From the cell containing the given text, extract its center point as [x, y] coordinate. 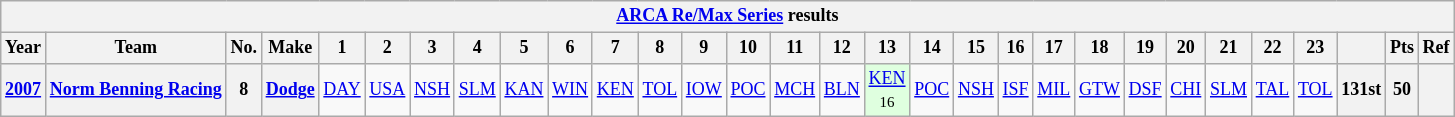
12 [842, 48]
19 [1145, 48]
6 [570, 48]
DSF [1145, 90]
Dodge [290, 90]
131st [1362, 90]
20 [1186, 48]
13 [887, 48]
10 [748, 48]
CHI [1186, 90]
1 [342, 48]
Team [136, 48]
Make [290, 48]
16 [1016, 48]
9 [704, 48]
23 [1316, 48]
Pts [1402, 48]
22 [1272, 48]
11 [795, 48]
Ref [1436, 48]
7 [615, 48]
ISF [1016, 90]
GTW [1100, 90]
MCH [795, 90]
USA [388, 90]
No. [244, 48]
5 [524, 48]
Year [24, 48]
KAN [524, 90]
MIL [1054, 90]
2 [388, 48]
3 [432, 48]
BLN [842, 90]
KEN [615, 90]
KEN16 [887, 90]
17 [1054, 48]
2007 [24, 90]
TAL [1272, 90]
15 [976, 48]
4 [477, 48]
50 [1402, 90]
WIN [570, 90]
21 [1229, 48]
18 [1100, 48]
IOW [704, 90]
14 [932, 48]
Norm Benning Racing [136, 90]
DAY [342, 90]
ARCA Re/Max Series results [728, 16]
